Locate the cell with the specified text and output its (x, y) center coordinate. 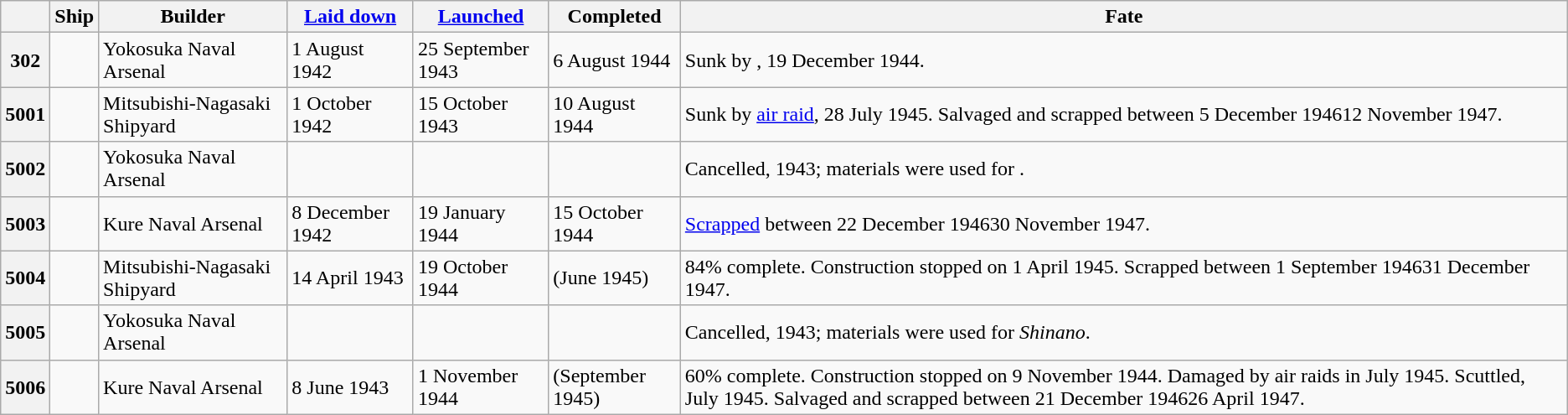
1 October 1942 (350, 114)
Launched (481, 17)
Scrapped between 22 December 194630 November 1947. (1124, 223)
Fate (1124, 17)
14 April 1943 (350, 278)
Cancelled, 1943; materials were used for Shinano. (1124, 332)
5002 (25, 169)
10 August 1944 (615, 114)
19 October 1944 (481, 278)
15 October 1943 (481, 114)
Completed (615, 17)
1 November 1944 (481, 387)
19 January 1944 (481, 223)
5005 (25, 332)
1 August 1942 (350, 60)
Builder (193, 17)
6 August 1944 (615, 60)
25 September 1943 (481, 60)
(September 1945) (615, 387)
8 June 1943 (350, 387)
Sunk by air raid, 28 July 1945. Salvaged and scrapped between 5 December 194612 November 1947. (1124, 114)
(June 1945) (615, 278)
15 October 1944 (615, 223)
5006 (25, 387)
84% complete. Construction stopped on 1 April 1945. Scrapped between 1 September 194631 December 1947. (1124, 278)
Cancelled, 1943; materials were used for . (1124, 169)
5001 (25, 114)
5003 (25, 223)
Sunk by , 19 December 1944. (1124, 60)
8 December 1942 (350, 223)
Laid down (350, 17)
Ship (75, 17)
5004 (25, 278)
302 (25, 60)
